Identify which cell holds the provided text, then report its [X, Y] central coordinate. 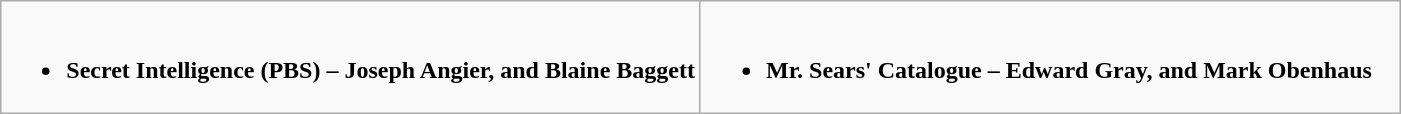
Secret Intelligence (PBS) – Joseph Angier, and Blaine Baggett [351, 58]
Mr. Sears' Catalogue – Edward Gray, and Mark Obenhaus [1050, 58]
